Return (X, Y) of the center of cell containing provided text 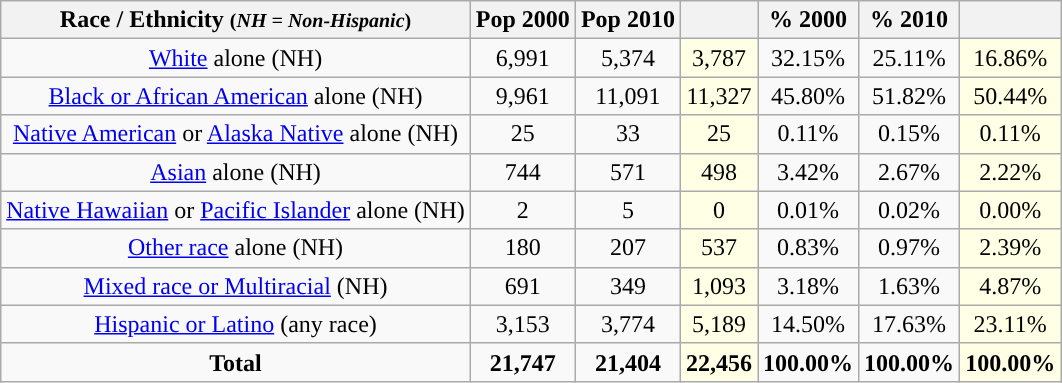
Mixed race or Multiracial (NH) (236, 286)
4.87% (1010, 286)
207 (628, 248)
11,327 (718, 96)
21,404 (628, 362)
3.18% (808, 286)
Pop 2000 (522, 20)
5,189 (718, 324)
0.97% (910, 248)
Pop 2010 (628, 20)
537 (718, 248)
11,091 (628, 96)
0.01% (808, 210)
Native Hawaiian or Pacific Islander alone (NH) (236, 210)
1.63% (910, 286)
3,153 (522, 324)
349 (628, 286)
14.50% (808, 324)
25.11% (910, 58)
33 (628, 134)
22,456 (718, 362)
50.44% (1010, 96)
2 (522, 210)
% 2000 (808, 20)
Total (236, 362)
23.11% (1010, 324)
5,374 (628, 58)
0 (718, 210)
3.42% (808, 172)
32.15% (808, 58)
5 (628, 210)
571 (628, 172)
744 (522, 172)
180 (522, 248)
17.63% (910, 324)
Race / Ethnicity (NH = Non-Hispanic) (236, 20)
0.15% (910, 134)
691 (522, 286)
2.22% (1010, 172)
2.67% (910, 172)
Hispanic or Latino (any race) (236, 324)
3,787 (718, 58)
2.39% (1010, 248)
16.86% (1010, 58)
Native American or Alaska Native alone (NH) (236, 134)
6,991 (522, 58)
3,774 (628, 324)
498 (718, 172)
Other race alone (NH) (236, 248)
9,961 (522, 96)
0.02% (910, 210)
51.82% (910, 96)
0.83% (808, 248)
21,747 (522, 362)
Black or African American alone (NH) (236, 96)
White alone (NH) (236, 58)
% 2010 (910, 20)
45.80% (808, 96)
Asian alone (NH) (236, 172)
0.00% (1010, 210)
1,093 (718, 286)
